Capture the cell that displays the provided text and extract its (x, y) central coordinate. 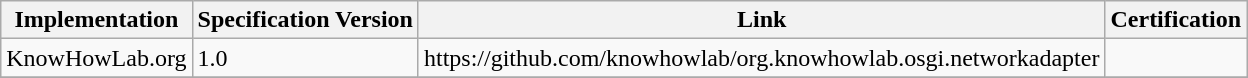
KnowHowLab.org (96, 58)
Specification Version (305, 20)
Implementation (96, 20)
https://github.com/knowhowlab/org.knowhowlab.osgi.networkadapter (762, 58)
Link (762, 20)
Certification (1176, 20)
1.0 (305, 58)
